Return [X, Y] of the center of cell containing provided text 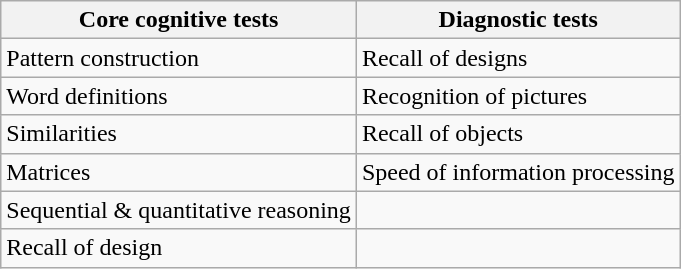
Matrices [179, 172]
Core cognitive tests [179, 20]
Word definitions [179, 96]
Recall of objects [518, 134]
Recall of design [179, 248]
Speed of information processing [518, 172]
Pattern construction [179, 58]
Similarities [179, 134]
Diagnostic tests [518, 20]
Sequential & quantitative reasoning [179, 210]
Recognition of pictures [518, 96]
Recall of designs [518, 58]
